Find where the given text appears and provide that cell's center as (X, Y) coordinate. 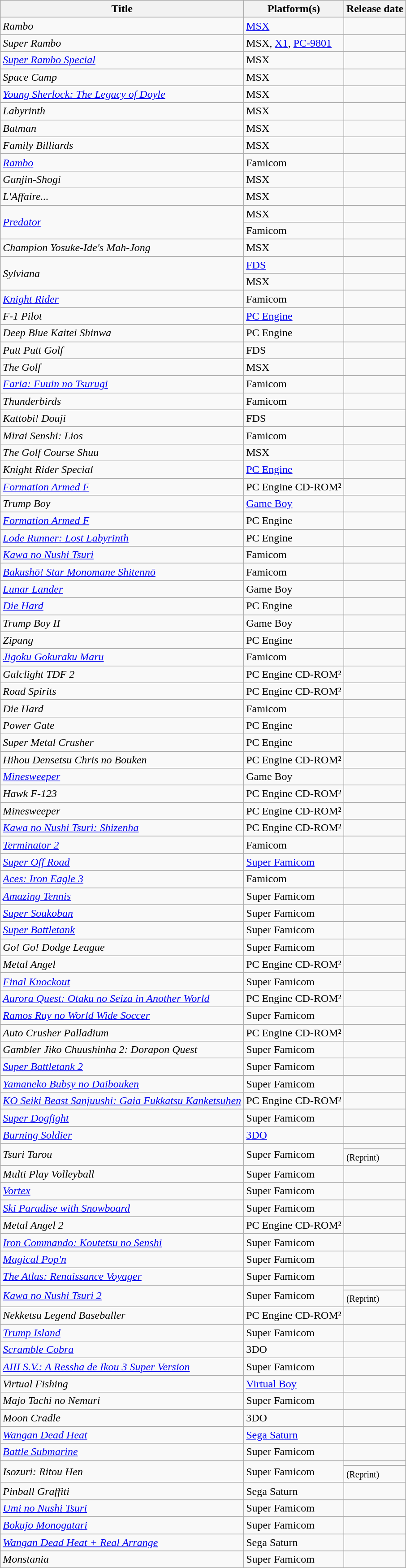
Power Gate (122, 725)
Gambler Jiko Chuushinha 2: Dorapon Quest (122, 1050)
Ramos Ruy no World Wide Soccer (122, 1015)
Virtual Boy (294, 1384)
Wangan Dead Heat (122, 1435)
Lode Runner: Lost Labyrinth (122, 538)
Go! Go! Dodge League (122, 947)
Trump Boy II (122, 623)
KO Seiki Beast Sanjuushi: Gaia Fukkatsu Kanketsuhen (122, 1101)
Metal Angel (122, 964)
Wangan Dead Heat + Real Arrange (122, 1542)
Kawa no Nushi Tsuri (122, 555)
Metal Angel 2 (122, 1225)
Release date (375, 9)
Putt Putt Golf (122, 350)
Multi Play Volleyball (122, 1174)
Lunar Lander (122, 589)
MSX, X1, PC-9801 (294, 43)
Kawa no Nushi Tsuri: Shizenha (122, 828)
Monstania (122, 1559)
Final Knockout (122, 981)
Vortex (122, 1191)
Family Billiards (122, 145)
The Golf Course Shuu (122, 452)
Super Battletank 2 (122, 1067)
Trump Island (122, 1333)
AIII S.V.: A Ressha de Ikou 3 Super Version (122, 1367)
Moon Cradle (122, 1418)
Thunderbirds (122, 401)
Gulclight TDF 2 (122, 674)
Sylviana (122, 273)
Kawa no Nushi Tsuri 2 (122, 1295)
Mirai Senshi: Lios (122, 435)
Space Camp (122, 77)
Knight Rider Special (122, 469)
Labyrinth (122, 111)
Road Spirits (122, 691)
Pinball Graffiti (122, 1491)
Deep Blue Kaitei Shinwa (122, 333)
Auto Crusher Palladium (122, 1032)
Nekketsu Legend Baseballer (122, 1316)
Super Off Road (122, 862)
Zipang (122, 640)
Ski Paradise with Snowboard (122, 1208)
Super Rambo Special (122, 60)
Magical Pop'n (122, 1259)
Knight Rider (122, 299)
Title (122, 9)
Scramble Cobra (122, 1350)
Young Sherlock: The Legacy of Doyle (122, 94)
Hawk F-123 (122, 794)
Jigoku Gokuraku Maru (122, 657)
Kattobi! Douji (122, 418)
Battle Submarine (122, 1452)
Virtual Fishing (122, 1384)
L'Affaire... (122, 196)
Aurora Quest: Otaku no Seiza in Another World (122, 998)
Trump Boy (122, 504)
Umi no Nushi Tsuri (122, 1508)
F-1 Pilot (122, 316)
Faria: Fuuin no Tsurugi (122, 384)
Hihou Densetsu Chris no Bouken (122, 760)
Bokujo Monogatari (122, 1525)
Tsuri Tarou (122, 1155)
Isozuri: Ritou Hen (122, 1471)
Batman (122, 128)
The Atlas: Renaissance Voyager (122, 1276)
Gunjin-Shogi (122, 179)
Super Soukoban (122, 913)
The Golf (122, 367)
Platform(s) (294, 9)
Super Rambo (122, 43)
Champion Yosuke-Ide's Mah-Jong (122, 248)
Terminator 2 (122, 845)
Majo Tachi no Nemuri (122, 1401)
Aces: Iron Eagle 3 (122, 879)
Predator (122, 222)
Super Dogfight (122, 1118)
Burning Soldier (122, 1135)
Super Metal Crusher (122, 742)
Super Battletank (122, 930)
Bakushō! Star Monomane Shitennō (122, 572)
Yamaneko Bubsy no Daibouken (122, 1084)
Amazing Tennis (122, 896)
Iron Commando: Koutetsu no Senshi (122, 1242)
